From the cell containing the given text, extract its center point as [x, y] coordinate. 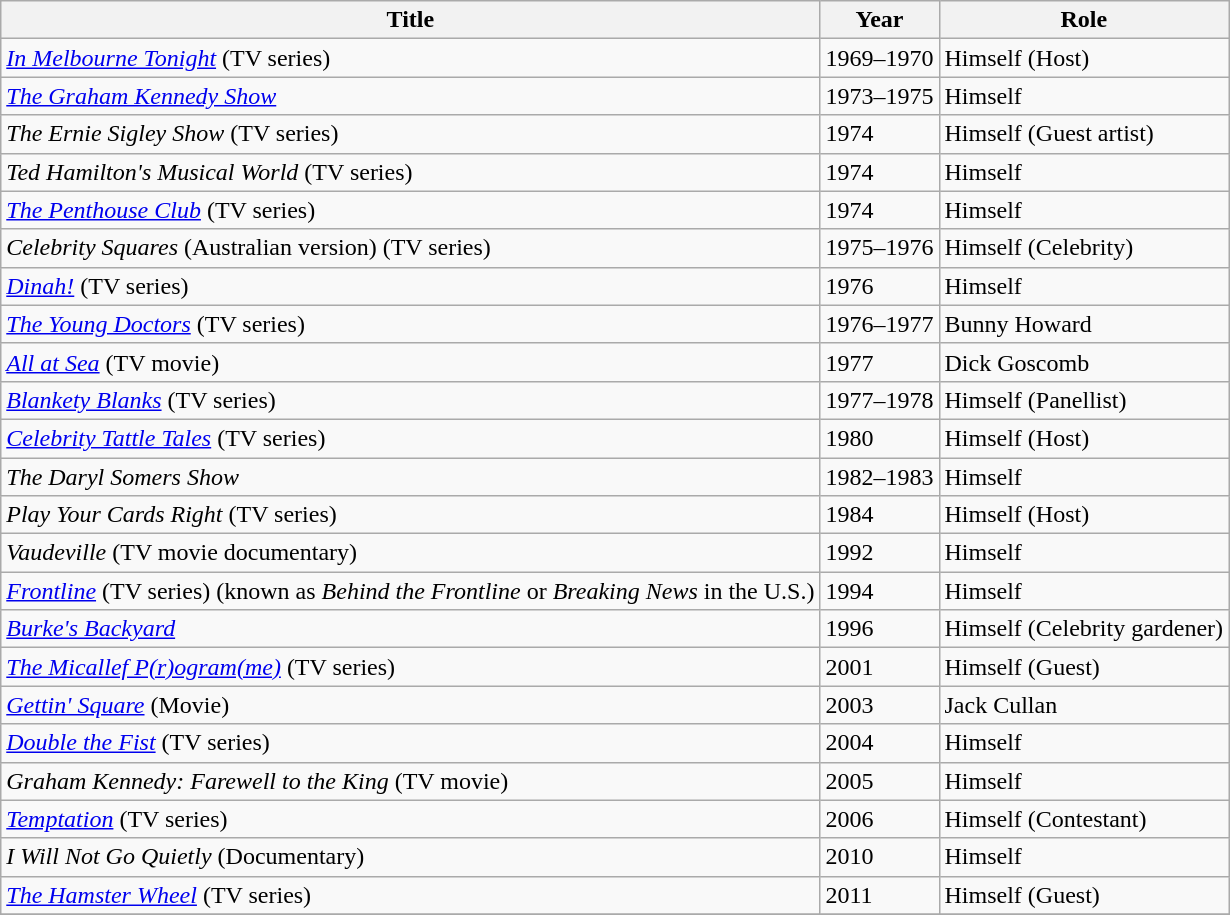
Blankety Blanks (TV series) [410, 400]
Vaudeville (TV movie documentary) [410, 553]
In Melbourne Tonight (TV series) [410, 58]
1994 [880, 591]
Graham Kennedy: Farewell to the King (TV movie) [410, 781]
Burke's Backyard [410, 629]
1992 [880, 553]
1984 [880, 515]
1976 [880, 286]
The Graham Kennedy Show [410, 96]
2003 [880, 705]
The Hamster Wheel (TV series) [410, 895]
Temptation (TV series) [410, 819]
Frontline (TV series) (known as Behind the Frontline or Breaking News in the U.S.) [410, 591]
2011 [880, 895]
1977–1978 [880, 400]
Himself (Contestant) [1084, 819]
1996 [880, 629]
1977 [880, 362]
The Daryl Somers Show [410, 477]
Role [1084, 20]
2005 [880, 781]
Himself (Panellist) [1084, 400]
1982–1983 [880, 477]
The Ernie Sigley Show (TV series) [410, 134]
1975–1976 [880, 248]
Celebrity Tattle Tales (TV series) [410, 438]
Himself (Celebrity) [1084, 248]
Double the Fist (TV series) [410, 743]
Gettin' Square (Movie) [410, 705]
I Will Not Go Quietly (Documentary) [410, 857]
Title [410, 20]
Play Your Cards Right (TV series) [410, 515]
2010 [880, 857]
1976–1977 [880, 324]
1969–1970 [880, 58]
Dinah! (TV series) [410, 286]
Jack Cullan [1084, 705]
Himself (Celebrity gardener) [1084, 629]
The Penthouse Club (TV series) [410, 210]
Dick Goscomb [1084, 362]
2001 [880, 667]
The Micallef P(r)ogram(me) (TV series) [410, 667]
2004 [880, 743]
All at Sea (TV movie) [410, 362]
Celebrity Squares (Australian version) (TV series) [410, 248]
The Young Doctors (TV series) [410, 324]
Ted Hamilton's Musical World (TV series) [410, 172]
2006 [880, 819]
Bunny Howard [1084, 324]
Himself (Guest artist) [1084, 134]
Year [880, 20]
1973–1975 [880, 96]
1980 [880, 438]
